Identify which cell holds the provided text, then report its (X, Y) central coordinate. 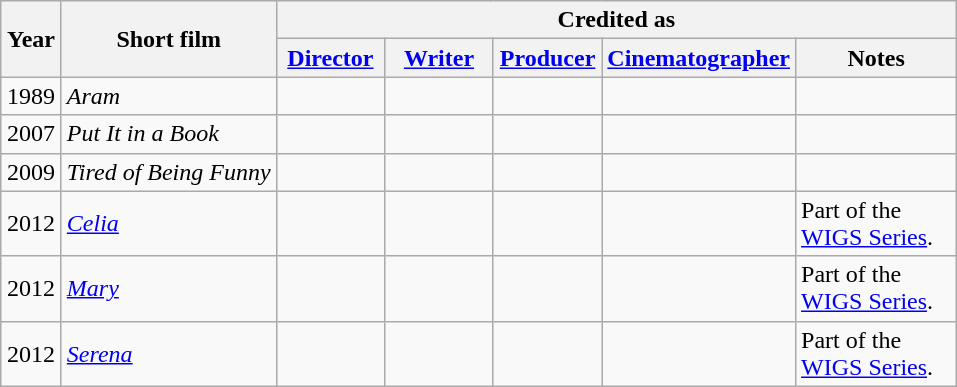
2007 (32, 134)
Year (32, 39)
Aram (168, 96)
Cinematographer (699, 58)
Serena (168, 354)
Producer (548, 58)
Short film (168, 39)
Director (330, 58)
Notes (876, 58)
Tired of Being Funny (168, 172)
Put It in a Book (168, 134)
Celia (168, 224)
Mary (168, 288)
Credited as (616, 20)
2009 (32, 172)
Writer (440, 58)
1989 (32, 96)
